Provide the [X, Y] coordinate of the cell's center where the given text is located.  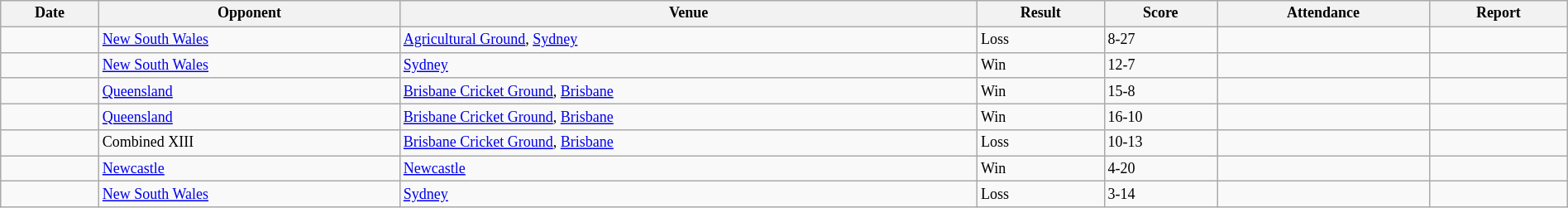
10-13 [1160, 143]
Agricultural Ground, Sydney [688, 40]
Combined XIII [250, 143]
Date [50, 13]
8-27 [1160, 40]
Attendance [1323, 13]
15-8 [1160, 91]
Report [1499, 13]
12-7 [1160, 65]
Score [1160, 13]
Result [1040, 13]
4-20 [1160, 169]
Opponent [250, 13]
Venue [688, 13]
16-10 [1160, 116]
3-14 [1160, 194]
